Detect which cell encompasses the target text, then output its (X, Y) center coordinate. 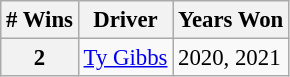
Ty Gibbs (125, 58)
Years Won (231, 20)
2 (40, 58)
# Wins (40, 20)
2020, 2021 (231, 58)
Driver (125, 20)
